Return the [x, y] coordinate for the center point of the cell that contains the specified text.  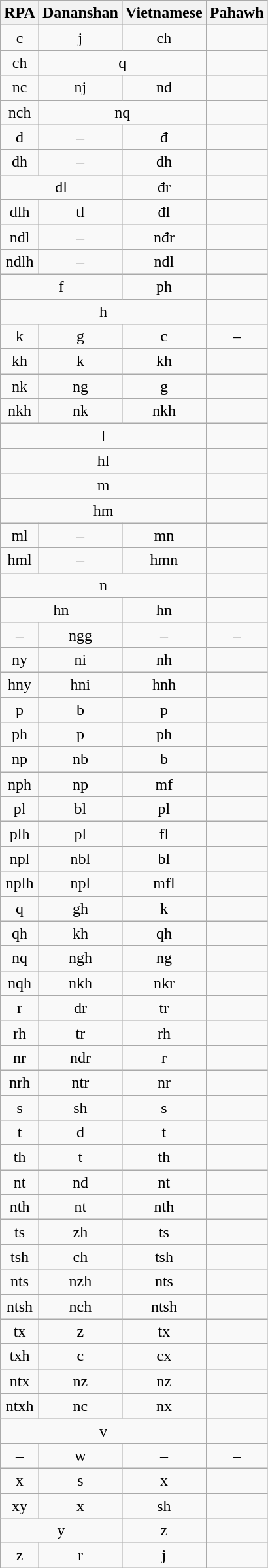
mfl [163, 884]
plh [20, 834]
fl [163, 834]
đl [163, 212]
ntx [20, 1381]
v [103, 1431]
y [61, 1531]
l [103, 436]
nkr [163, 983]
hny [20, 684]
Pahawh [237, 13]
nplh [20, 884]
Dananshan [80, 13]
mf [163, 784]
hml [20, 560]
ndr [80, 1058]
txh [20, 1356]
ngh [80, 958]
m [103, 486]
ml [20, 535]
nb [80, 759]
hmn [163, 560]
zh [80, 1232]
ntxh [20, 1406]
đh [163, 162]
nj [80, 88]
hl [103, 461]
hnh [163, 684]
dr [80, 1008]
nqh [20, 983]
w [80, 1456]
ni [80, 659]
nh [163, 659]
hm [103, 510]
nđr [163, 237]
nph [20, 784]
dl [61, 187]
nrh [20, 1082]
nbl [80, 859]
tl [80, 212]
xy [20, 1505]
nx [163, 1406]
đ [163, 137]
ntr [80, 1082]
cx [163, 1356]
hni [80, 684]
dh [20, 162]
f [61, 286]
đr [163, 187]
ny [20, 659]
ngg [80, 635]
ndl [20, 237]
RPA [20, 13]
gh [80, 909]
Vietnamese [163, 13]
dlh [20, 212]
h [103, 312]
nđl [163, 261]
nzh [80, 1282]
n [103, 585]
ndlh [20, 261]
mn [163, 535]
